Scan for the cell matching the given text and deliver its (X, Y) coordinate at center. 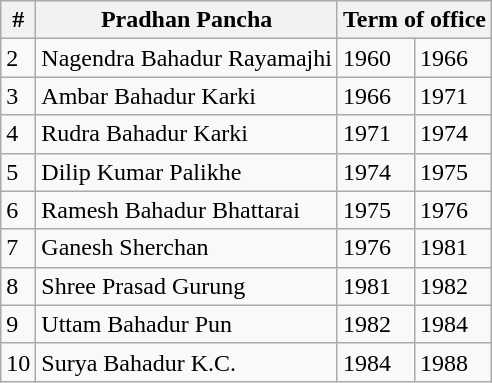
5 (18, 172)
Ramesh Bahadur Bhattarai (187, 210)
Uttam Bahadur Pun (187, 324)
Surya Bahadur K.C. (187, 362)
Ganesh Sherchan (187, 248)
# (18, 20)
1960 (376, 58)
Nagendra Bahadur Rayamajhi (187, 58)
3 (18, 96)
Ambar Bahadur Karki (187, 96)
8 (18, 286)
1988 (452, 362)
Dilip Kumar Palikhe (187, 172)
10 (18, 362)
2 (18, 58)
Rudra Bahadur Karki (187, 134)
7 (18, 248)
Shree Prasad Gurung (187, 286)
6 (18, 210)
Pradhan Pancha (187, 20)
Term of office (414, 20)
4 (18, 134)
9 (18, 324)
